Provide the [x, y] coordinate of the cell's center where the given text is located.  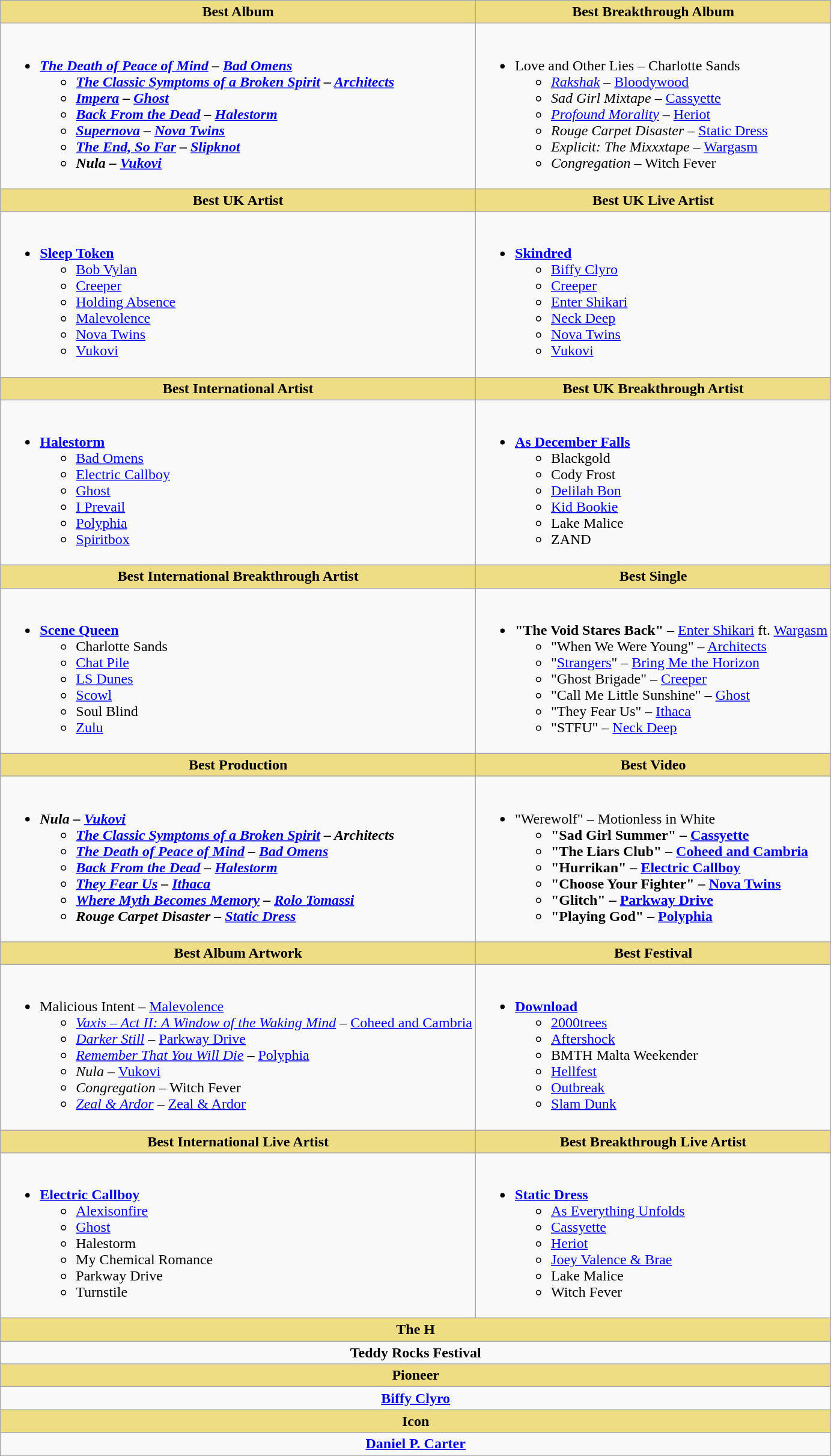
Best Album [238, 12]
Electric CallboyAlexisonfireGhostHalestormMy Chemical RomanceParkway DriveTurnstile [238, 1236]
Best International Artist [238, 388]
Best UK Live Artist [654, 200]
Best Video [654, 765]
Best Single [654, 577]
Pioneer [416, 1375]
Best UK Breakthrough Artist [654, 388]
Best Breakthrough Album [654, 12]
Best Album Artwork [238, 953]
Best International Live Artist [238, 1142]
Best Production [238, 765]
Best Festival [654, 953]
Icon [416, 1421]
Sleep TokenBob VylanCreeperHolding AbsenceMalevolenceNova TwinsVukovi [238, 295]
As December FallsBlackgoldCody FrostDelilah BonKid BookieLake MaliceZAND [654, 482]
Biffy Clyro [416, 1398]
Static DressAs Everything UnfoldsCassyetteHeriotJoey Valence & BraeLake MaliceWitch Fever [654, 1236]
Best International Breakthrough Artist [238, 577]
Download2000treesAftershockBMTH Malta WeekenderHellfestOutbreakSlam Dunk [654, 1047]
Best UK Artist [238, 200]
SkindredBiffy ClyroCreeperEnter ShikariNeck DeepNova TwinsVukovi [654, 295]
Best Breakthrough Live Artist [654, 1142]
Teddy Rocks Festival [416, 1353]
The H [416, 1330]
Daniel P. Carter [416, 1444]
Scene QueenCharlotte SandsChat PileLS DunesScowlSoul BlindZulu [238, 671]
HalestormBad OmensElectric CallboyGhostI PrevailPolyphiaSpiritbox [238, 482]
